Determine the (X, Y) coordinate at the center of the cell enclosing the given text.  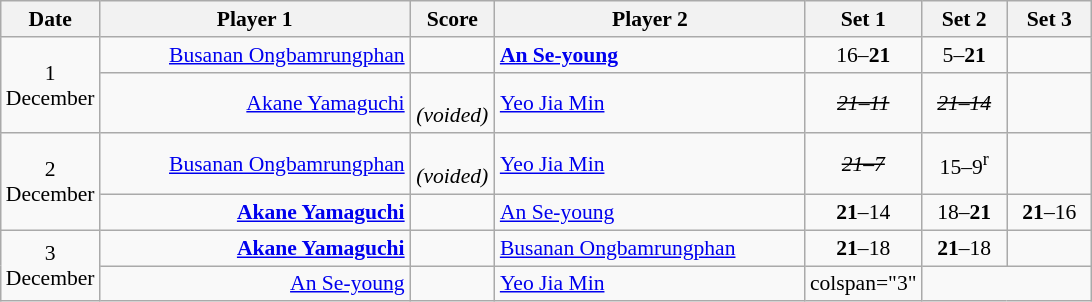
18–21 (964, 213)
Date (50, 19)
Player 1 (255, 19)
Set 1 (864, 19)
Player 2 (650, 19)
3 December (50, 266)
colspan="3" (864, 284)
Score (452, 19)
21–16 (1050, 213)
1 December (50, 86)
Set 3 (1050, 19)
21–11 (864, 102)
5–21 (964, 55)
15–9r (964, 164)
16–21 (864, 55)
2 December (50, 182)
Set 2 (964, 19)
21–7 (864, 164)
